Scan for the cell matching the given text and deliver its [x, y] coordinate at center. 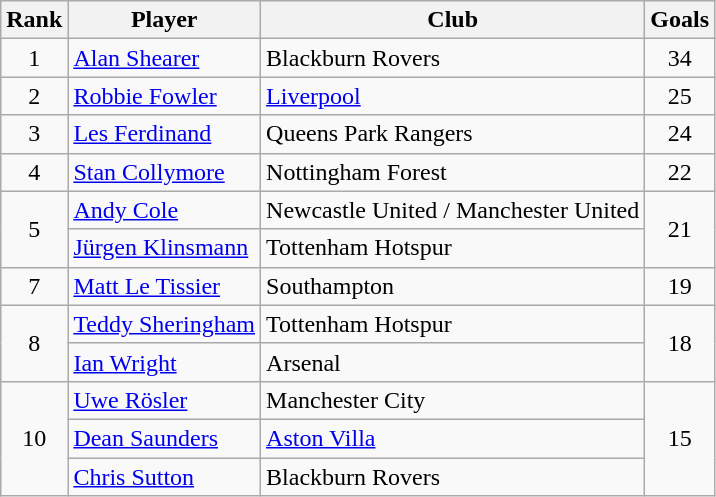
Uwe Rösler [164, 400]
8 [34, 343]
Chris Sutton [164, 477]
7 [34, 286]
3 [34, 134]
Southampton [453, 286]
34 [680, 58]
22 [680, 172]
21 [680, 229]
25 [680, 96]
18 [680, 343]
Jürgen Klinsmann [164, 248]
19 [680, 286]
Manchester City [453, 400]
Newcastle United / Manchester United [453, 210]
Goals [680, 20]
Dean Saunders [164, 438]
Robbie Fowler [164, 96]
Les Ferdinand [164, 134]
5 [34, 229]
Queens Park Rangers [453, 134]
Stan Collymore [164, 172]
Rank [34, 20]
Liverpool [453, 96]
Arsenal [453, 362]
Teddy Sheringham [164, 324]
2 [34, 96]
Ian Wright [164, 362]
Aston Villa [453, 438]
Alan Shearer [164, 58]
Nottingham Forest [453, 172]
Andy Cole [164, 210]
Club [453, 20]
1 [34, 58]
Player [164, 20]
4 [34, 172]
10 [34, 438]
Matt Le Tissier [164, 286]
24 [680, 134]
15 [680, 438]
